Output the (X, Y) coordinate of the center of the cell containing the given text.  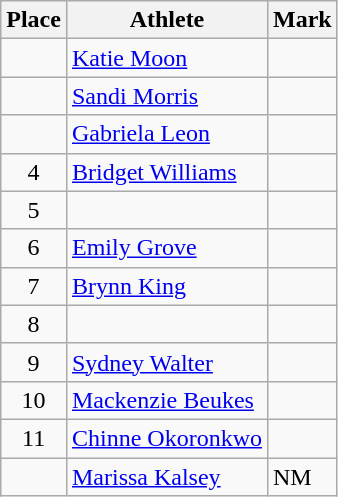
NM (302, 477)
9 (34, 362)
Mackenzie Beukes (166, 400)
Chinne Okoronkwo (166, 438)
Emily Grove (166, 248)
Bridget Williams (166, 172)
Mark (302, 20)
Sydney Walter (166, 362)
6 (34, 248)
7 (34, 286)
Sandi Morris (166, 96)
Marissa Kalsey (166, 477)
10 (34, 400)
Place (34, 20)
11 (34, 438)
Katie Moon (166, 58)
5 (34, 210)
Gabriela Leon (166, 134)
8 (34, 324)
Brynn King (166, 286)
Athlete (166, 20)
4 (34, 172)
